Provide the [X, Y] coordinate of the cell's center where the given text is located.  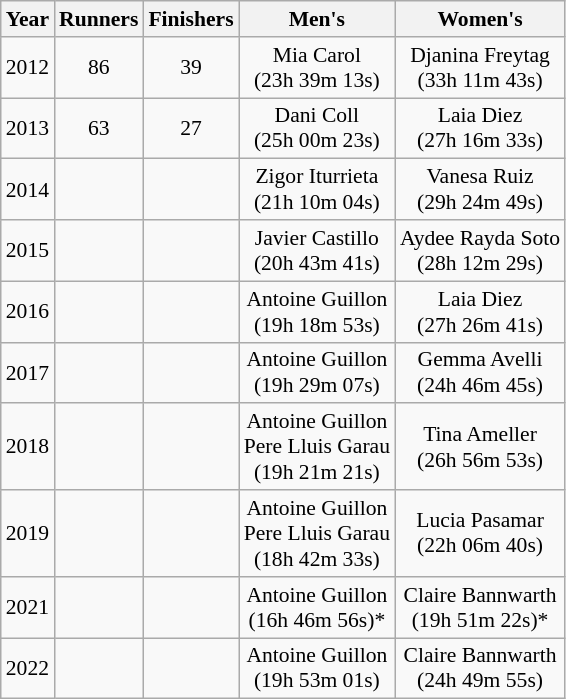
27 [190, 128]
Women's [480, 19]
2022 [28, 668]
Finishers [190, 19]
Runners [98, 19]
Tina Ameller (26h 56m 53s) [480, 448]
2018 [28, 448]
Djanina Freytag (33h 11m 43s) [480, 68]
Laia Diez (27h 26m 41s) [480, 312]
Mia Carol (23h 39m 13s) [317, 68]
2013 [28, 128]
Aydee Rayda Soto (28h 12m 29s) [480, 250]
Antoine Guillon Pere Lluis Garau (19h 21m 21s) [317, 448]
2014 [28, 190]
Year [28, 19]
Antoine Guillon (16h 46m 56s)* [317, 608]
2017 [28, 372]
Zigor Iturrieta (21h 10m 04s) [317, 190]
Javier Castillo (20h 43m 41s) [317, 250]
2019 [28, 534]
Antoine Guillon (19h 53m 01s) [317, 668]
2016 [28, 312]
63 [98, 128]
Antoine Guillon Pere Lluis Garau (18h 42m 33s) [317, 534]
Claire Bannwarth (24h 49m 55s) [480, 668]
Dani Coll (25h 00m 23s) [317, 128]
86 [98, 68]
2012 [28, 68]
Men's [317, 19]
39 [190, 68]
Antoine Guillon (19h 18m 53s) [317, 312]
Antoine Guillon (19h 29m 07s) [317, 372]
Laia Diez (27h 16m 33s) [480, 128]
Gemma Avelli (24h 46m 45s) [480, 372]
2021 [28, 608]
2015 [28, 250]
Claire Bannwarth (19h 51m 22s)* [480, 608]
Lucia Pasamar (22h 06m 40s) [480, 534]
Vanesa Ruiz (29h 24m 49s) [480, 190]
